Find where the given text appears and provide that cell's center as (x, y) coordinate. 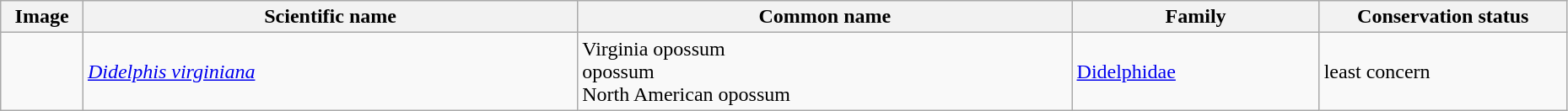
Scientific name (330, 17)
Didelphidae (1196, 71)
Virginia opossumopossumNorth American opossum (825, 71)
Image (42, 17)
Family (1196, 17)
least concern (1442, 71)
Common name (825, 17)
Didelphis virginiana (330, 71)
Conservation status (1442, 17)
